Output the (x, y) coordinate of the center of the cell containing the given text.  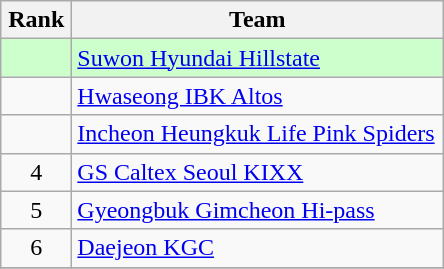
Suwon Hyundai Hillstate (258, 58)
Team (258, 20)
GS Caltex Seoul KIXX (258, 172)
6 (36, 248)
Hwaseong IBK Altos (258, 96)
Daejeon KGC (258, 248)
Incheon Heungkuk Life Pink Spiders (258, 134)
Rank (36, 20)
5 (36, 210)
4 (36, 172)
Gyeongbuk Gimcheon Hi-pass (258, 210)
